Determine the [X, Y] coordinate at the center of the cell enclosing the given text.  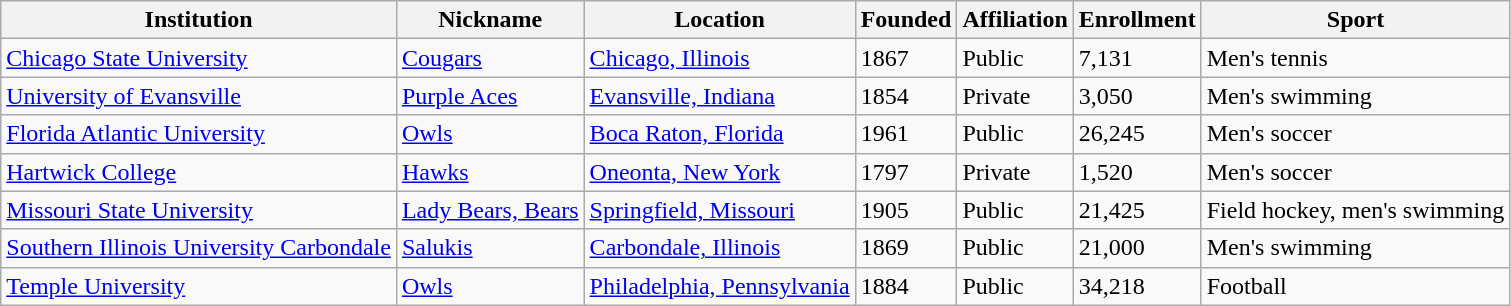
1905 [906, 210]
Chicago State University [199, 58]
Chicago, Illinois [720, 58]
21,425 [1137, 210]
Evansville, Indiana [720, 96]
1869 [906, 248]
1854 [906, 96]
1797 [906, 172]
26,245 [1137, 134]
1867 [906, 58]
Lady Bears, Bears [490, 210]
Temple University [199, 286]
Institution [199, 20]
Cougars [490, 58]
1884 [906, 286]
Hawks [490, 172]
1961 [906, 134]
Affiliation [1015, 20]
University of Evansville [199, 96]
Enrollment [1137, 20]
Southern Illinois University Carbondale [199, 248]
Oneonta, New York [720, 172]
21,000 [1137, 248]
7,131 [1137, 58]
Florida Atlantic University [199, 134]
34,218 [1137, 286]
Football [1355, 286]
Field hockey, men's swimming [1355, 210]
Sport [1355, 20]
Location [720, 20]
Hartwick College [199, 172]
Salukis [490, 248]
Philadelphia, Pennsylvania [720, 286]
1,520 [1137, 172]
Boca Raton, Florida [720, 134]
Nickname [490, 20]
Springfield, Missouri [720, 210]
Carbondale, Illinois [720, 248]
Founded [906, 20]
3,050 [1137, 96]
Missouri State University [199, 210]
Men's tennis [1355, 58]
Purple Aces [490, 96]
